Scan for the cell matching the given text and deliver its [x, y] coordinate at center. 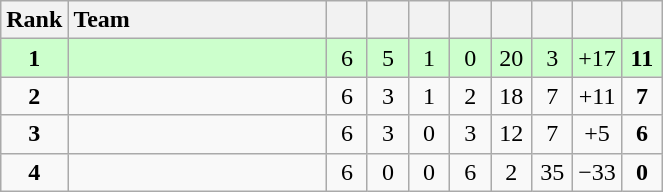
5 [388, 58]
20 [512, 58]
12 [512, 134]
35 [552, 172]
4 [34, 172]
+5 [598, 134]
18 [512, 96]
Team [198, 20]
−33 [598, 172]
+17 [598, 58]
+11 [598, 96]
11 [642, 58]
Rank [34, 20]
